From the cell containing the given text, extract its center point as (X, Y) coordinate. 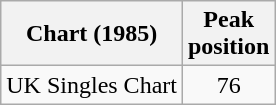
UK Singles Chart (92, 85)
76 (228, 85)
Peakposition (228, 34)
Chart (1985) (92, 34)
